Extract the (x, y) coordinate from the center of the cell holding the provided text.  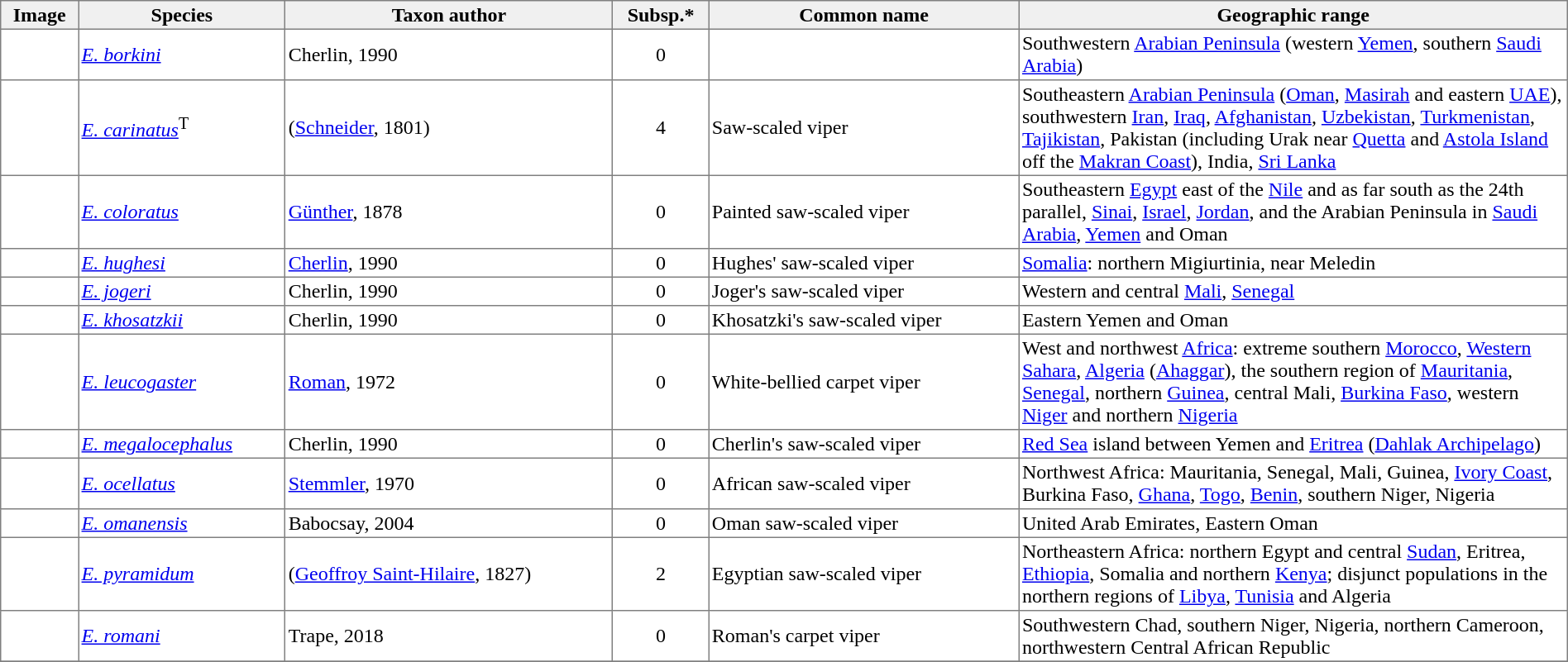
E. leucogaster (182, 382)
Painted saw-scaled viper (863, 212)
E. pyramidum (182, 574)
Stemmler, 1970 (449, 483)
Eastern Yemen and Oman (1293, 320)
E. ocellatus (182, 483)
(Geoffroy Saint-Hilaire, 1827) (449, 574)
Egyptian saw-scaled viper (863, 574)
African saw-scaled viper (863, 483)
E. hughesi (182, 263)
E. jogeri (182, 291)
Common name (863, 15)
2 (661, 574)
E. omanensis (182, 523)
E. romani (182, 636)
E. khosatzkii (182, 320)
Babocsay, 2004 (449, 523)
Somalia: northern Migiurtinia, near Meledin (1293, 263)
Southwestern Arabian Peninsula (western Yemen, southern Saudi Arabia) (1293, 55)
E. megalocephalus (182, 444)
Roman, 1972 (449, 382)
(Schneider, 1801) (449, 128)
Subsp.* (661, 15)
Image (40, 15)
4 (661, 128)
Geographic range (1293, 15)
Northwest Africa: Mauritania, Senegal, Mali, Guinea, Ivory Coast, Burkina Faso, Ghana, Togo, Benin, southern Niger, Nigeria (1293, 483)
Trape, 2018 (449, 636)
E. coloratus (182, 212)
E. borkini (182, 55)
E. carinatusT (182, 128)
Cherlin's saw-scaled viper (863, 444)
Taxon author (449, 15)
Joger's saw-scaled viper (863, 291)
Günther, 1878 (449, 212)
Red Sea island between Yemen and Eritrea (Dahlak Archipelago) (1293, 444)
Saw-scaled viper (863, 128)
Roman's carpet viper (863, 636)
Hughes' saw-scaled viper (863, 263)
United Arab Emirates, Eastern Oman (1293, 523)
Oman saw-scaled viper (863, 523)
Khosatzki's saw-scaled viper (863, 320)
Southwestern Chad, southern Niger, Nigeria, northern Cameroon, northwestern Central African Republic (1293, 636)
Western and central Mali, Senegal (1293, 291)
Species (182, 15)
White-bellied carpet viper (863, 382)
